Provide the [X, Y] coordinate of the cell's center where the given text is located.  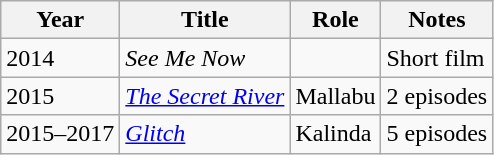
Title [205, 20]
Mallabu [336, 96]
2015–2017 [60, 134]
Glitch [205, 134]
2015 [60, 96]
Notes [437, 20]
Short film [437, 58]
Role [336, 20]
See Me Now [205, 58]
2 episodes [437, 96]
Kalinda [336, 134]
5 episodes [437, 134]
2014 [60, 58]
The Secret River [205, 96]
Year [60, 20]
